Determine the [x, y] coordinate at the center of the cell enclosing the given text.  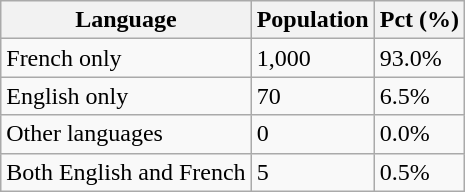
Both English and French [126, 172]
0 [312, 134]
6.5% [419, 96]
5 [312, 172]
Population [312, 20]
93.0% [419, 58]
70 [312, 96]
0.5% [419, 172]
1,000 [312, 58]
Pct (%) [419, 20]
Other languages [126, 134]
Language [126, 20]
English only [126, 96]
French only [126, 58]
0.0% [419, 134]
